For the text-containing cell, return its midpoint in [X, Y] coordinate format. 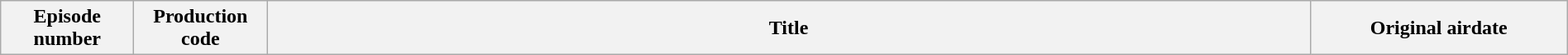
Production code [200, 28]
Episode number [68, 28]
Original airdate [1439, 28]
Title [789, 28]
